Return the (X, Y) coordinate for the center point of the cell that contains the specified text.  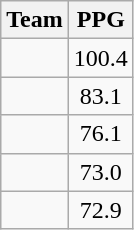
83.1 (100, 96)
73.0 (100, 172)
100.4 (100, 58)
Team (35, 20)
PPG (100, 20)
72.9 (100, 210)
76.1 (100, 134)
